Return [X, Y] of the center of cell containing provided text 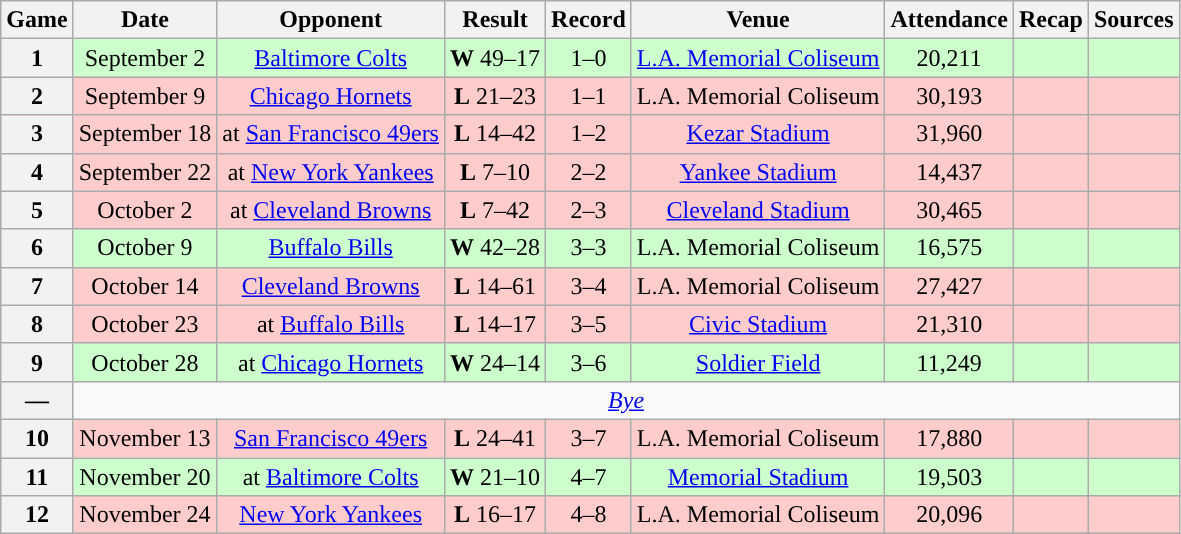
— [37, 400]
1 [37, 58]
October 9 [145, 248]
4–7 [589, 477]
New York Yankees [331, 515]
Game [37, 20]
2–3 [589, 210]
W 21–10 [494, 477]
4–8 [589, 515]
L 14–17 [494, 324]
19,503 [949, 477]
November 20 [145, 477]
November 13 [145, 438]
at Baltimore Colts [331, 477]
September 2 [145, 58]
L 7–42 [494, 210]
Soldier Field [758, 362]
1–2 [589, 134]
30,465 [949, 210]
3–5 [589, 324]
San Francisco 49ers [331, 438]
Record [589, 20]
W 42–28 [494, 248]
4 [37, 172]
November 24 [145, 515]
Buffalo Bills [331, 248]
12 [37, 515]
30,193 [949, 96]
October 14 [145, 286]
L 7–10 [494, 172]
27,427 [949, 286]
W 24–14 [494, 362]
3–6 [589, 362]
3 [37, 134]
at Buffalo Bills [331, 324]
Cleveland Stadium [758, 210]
1–0 [589, 58]
Recap [1050, 20]
20,211 [949, 58]
8 [37, 324]
Venue [758, 20]
1–1 [589, 96]
Cleveland Browns [331, 286]
Civic Stadium [758, 324]
September 9 [145, 96]
31,960 [949, 134]
Date [145, 20]
21,310 [949, 324]
7 [37, 286]
6 [37, 248]
Opponent [331, 20]
17,880 [949, 438]
at New York Yankees [331, 172]
October 23 [145, 324]
2 [37, 96]
at Cleveland Browns [331, 210]
L 21–23 [494, 96]
Baltimore Colts [331, 58]
9 [37, 362]
Kezar Stadium [758, 134]
Attendance [949, 20]
20,096 [949, 515]
September 18 [145, 134]
L 14–42 [494, 134]
14,437 [949, 172]
Bye [626, 400]
October 28 [145, 362]
Sources [1134, 20]
L 24–41 [494, 438]
5 [37, 210]
3–7 [589, 438]
16,575 [949, 248]
11,249 [949, 362]
2–2 [589, 172]
L 16–17 [494, 515]
October 2 [145, 210]
W 49–17 [494, 58]
11 [37, 477]
Yankee Stadium [758, 172]
Chicago Hornets [331, 96]
10 [37, 438]
September 22 [145, 172]
Memorial Stadium [758, 477]
3–3 [589, 248]
L 14–61 [494, 286]
Result [494, 20]
at San Francisco 49ers [331, 134]
3–4 [589, 286]
at Chicago Hornets [331, 362]
